Provide the (x, y) coordinate of the cell's center where the given text is located.  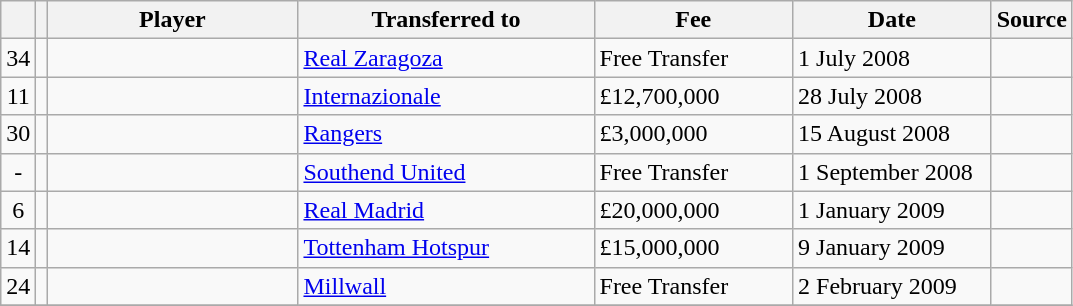
£12,700,000 (694, 96)
6 (18, 210)
Internazionale (446, 96)
Player (172, 20)
Rangers (446, 134)
1 January 2009 (892, 210)
Millwall (446, 286)
Real Madrid (446, 210)
11 (18, 96)
Real Zaragoza (446, 58)
Date (892, 20)
- (18, 172)
15 August 2008 (892, 134)
1 September 2008 (892, 172)
28 July 2008 (892, 96)
14 (18, 248)
1 July 2008 (892, 58)
Transferred to (446, 20)
2 February 2009 (892, 286)
34 (18, 58)
30 (18, 134)
24 (18, 286)
£3,000,000 (694, 134)
9 January 2009 (892, 248)
Fee (694, 20)
Source (1032, 20)
Southend United (446, 172)
£20,000,000 (694, 210)
Tottenham Hotspur (446, 248)
£15,000,000 (694, 248)
